Search for the cell housing the specified text and yield its [x, y] center coordinate. 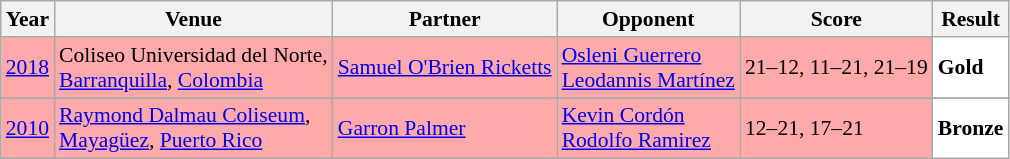
Samuel O'Brien Ricketts [445, 68]
2010 [28, 128]
Result [971, 19]
Osleni Guerrero Leodannis Martínez [648, 68]
Year [28, 19]
Kevin Cordón Rodolfo Ramirez [648, 128]
Gold [971, 68]
Coliseo Universidad del Norte,Barranquilla, Colombia [194, 68]
Bronze [971, 128]
Score [836, 19]
Garron Palmer [445, 128]
21–12, 11–21, 21–19 [836, 68]
Venue [194, 19]
2018 [28, 68]
12–21, 17–21 [836, 128]
Raymond Dalmau Coliseum,Mayagüez, Puerto Rico [194, 128]
Partner [445, 19]
Opponent [648, 19]
